Find where the given text appears and provide that cell's center as (x, y) coordinate. 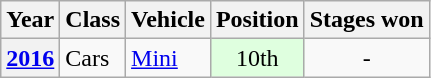
10th (257, 58)
Cars (93, 58)
Mini (168, 58)
Year (30, 20)
Position (257, 20)
- (366, 58)
2016 (30, 58)
Vehicle (168, 20)
Stages won (366, 20)
Class (93, 20)
